Capture the cell that displays the provided text and extract its [x, y] central coordinate. 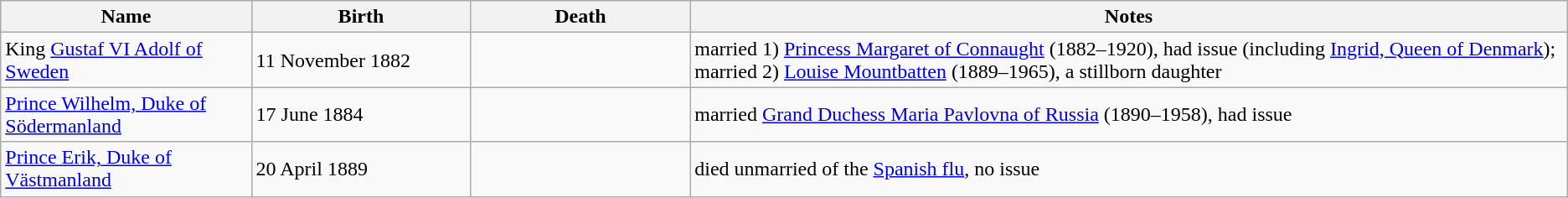
20 April 1889 [361, 169]
Prince Wilhelm, Duke of Södermanland [126, 114]
married Grand Duchess Maria Pavlovna of Russia (1890–1958), had issue [1129, 114]
17 June 1884 [361, 114]
died unmarried of the Spanish flu, no issue [1129, 169]
Birth [361, 17]
11 November 1882 [361, 60]
King Gustaf VI Adolf of Sweden [126, 60]
Death [580, 17]
Name [126, 17]
Notes [1129, 17]
Prince Erik, Duke of Västmanland [126, 169]
